From the cell containing the given text, extract its center point as (X, Y) coordinate. 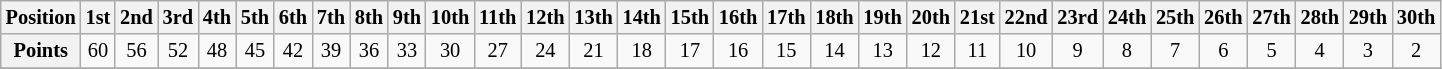
60 (98, 51)
7 (1175, 51)
8th (369, 17)
39 (331, 51)
17 (690, 51)
21st (978, 17)
4 (1320, 51)
28th (1320, 17)
1st (98, 17)
30th (1416, 17)
27 (498, 51)
7th (331, 17)
13th (593, 17)
9 (1077, 51)
3rd (178, 17)
24th (1127, 17)
20th (931, 17)
45 (255, 51)
21 (593, 51)
15th (690, 17)
48 (217, 51)
25th (1175, 17)
14 (834, 51)
5 (1271, 51)
3 (1368, 51)
56 (136, 51)
11th (498, 17)
8 (1127, 51)
22nd (1026, 17)
36 (369, 51)
33 (407, 51)
18 (642, 51)
17th (786, 17)
30 (450, 51)
52 (178, 51)
11 (978, 51)
9th (407, 17)
2 (1416, 51)
26th (1223, 17)
10 (1026, 51)
6 (1223, 51)
6th (293, 17)
27th (1271, 17)
4th (217, 17)
19th (883, 17)
42 (293, 51)
Position (41, 17)
2nd (136, 17)
14th (642, 17)
15 (786, 51)
23rd (1077, 17)
13 (883, 51)
10th (450, 17)
16 (738, 51)
16th (738, 17)
Points (41, 51)
5th (255, 17)
24 (545, 51)
12 (931, 51)
29th (1368, 17)
18th (834, 17)
12th (545, 17)
